Extract the (x, y) coordinate from the center of the cell holding the provided text.  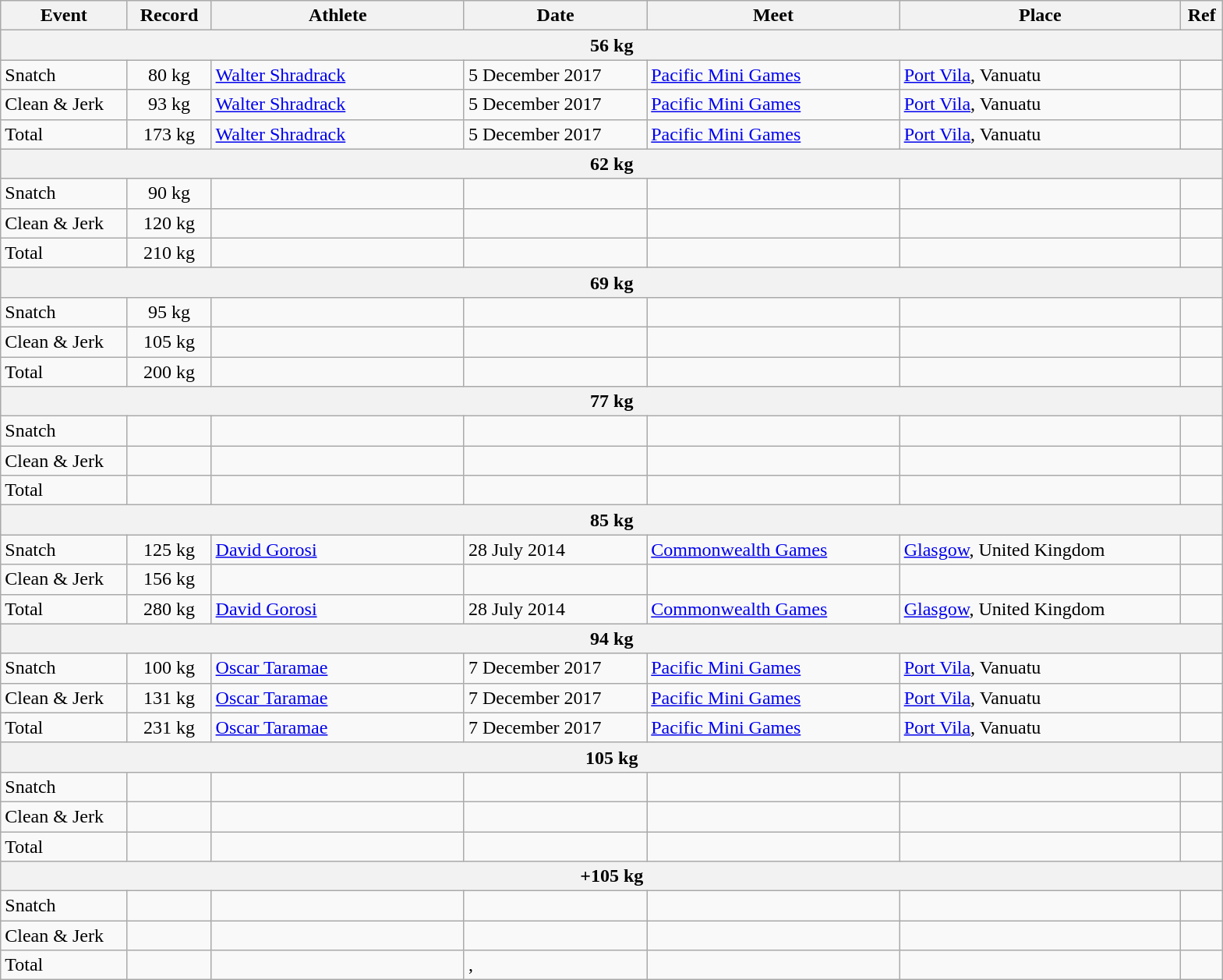
Place (1040, 16)
125 kg (169, 550)
95 kg (169, 312)
Meet (773, 16)
+105 kg (612, 876)
Event (64, 16)
, (555, 965)
100 kg (169, 668)
85 kg (612, 520)
156 kg (169, 579)
56 kg (612, 45)
77 kg (612, 402)
200 kg (169, 372)
120 kg (169, 223)
Athlete (338, 16)
90 kg (169, 193)
131 kg (169, 698)
231 kg (169, 727)
Record (169, 16)
Ref (1202, 16)
69 kg (612, 282)
94 kg (612, 639)
210 kg (169, 253)
62 kg (612, 164)
280 kg (169, 609)
93 kg (169, 104)
80 kg (169, 75)
173 kg (169, 134)
Date (555, 16)
